Capture the cell that displays the provided text and extract its (x, y) central coordinate. 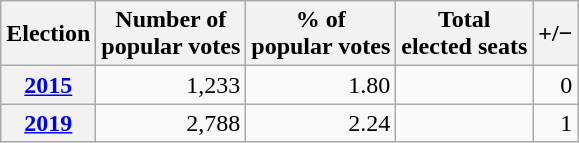
1 (556, 123)
2019 (48, 123)
Totalelected seats (464, 34)
0 (556, 85)
+/− (556, 34)
1,233 (171, 85)
Election (48, 34)
2015 (48, 85)
Number ofpopular votes (171, 34)
1.80 (321, 85)
% ofpopular votes (321, 34)
2,788 (171, 123)
2.24 (321, 123)
